Extract the [x, y] coordinate from the center of the cell holding the provided text.  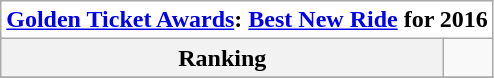
Ranking [222, 58]
Golden Ticket Awards: Best New Ride for 2016 [248, 20]
